Extract the [x, y] coordinate from the center of the cell holding the provided text.  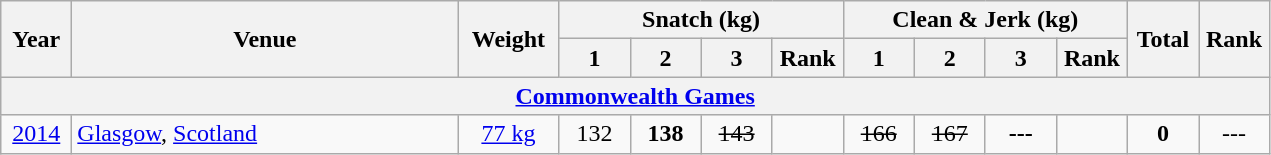
Weight [508, 39]
138 [666, 134]
Total [1162, 39]
132 [594, 134]
Commonwealth Games [636, 96]
0 [1162, 134]
Snatch (kg) [701, 20]
Glasgow, Scotland [265, 134]
77 kg [508, 134]
143 [736, 134]
166 [878, 134]
Clean & Jerk (kg) [985, 20]
167 [950, 134]
Venue [265, 39]
2014 [36, 134]
Year [36, 39]
